Return the (x, y) coordinate for the center point of the cell that contains the specified text.  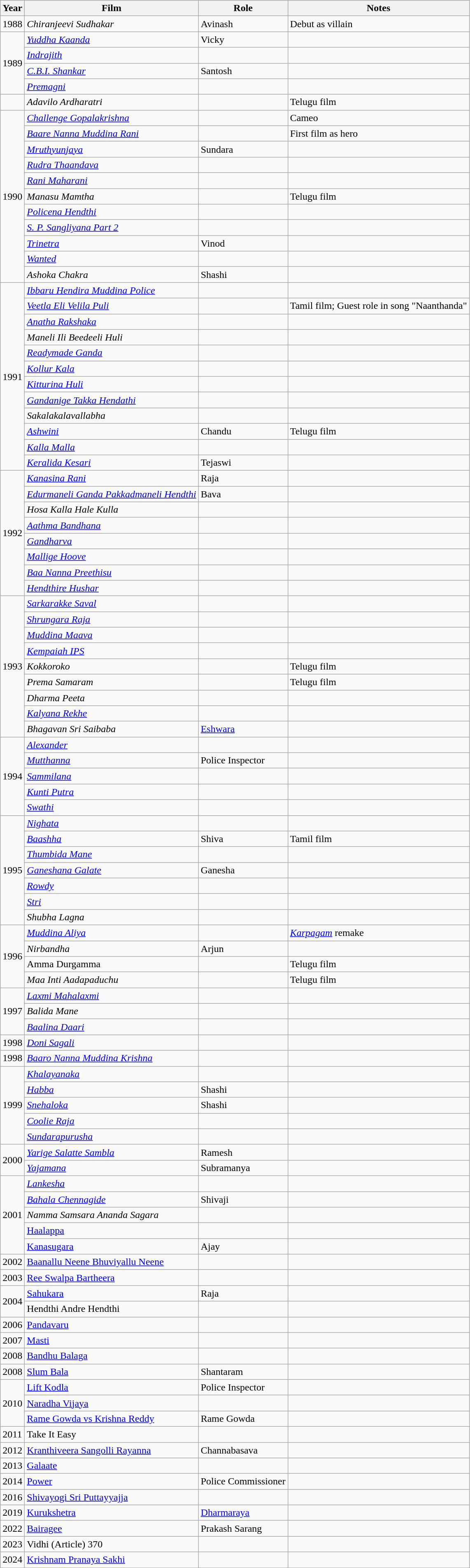
2007 (12, 1340)
Challenge Gopalakrishna (112, 118)
Muddina Maava (112, 635)
Mruthyunjaya (112, 149)
Edurmaneli Ganda Pakkadmaneli Hendthi (112, 494)
Eshwara (243, 729)
Baaro Nanna Muddina Krishna (112, 1058)
Readymade Ganda (112, 353)
2000 (12, 1160)
Role (243, 8)
2001 (12, 1215)
Keralida Kesari (112, 463)
Vicky (243, 40)
Manasu Mamtha (112, 196)
Adavilo Ardharatri (112, 102)
Coolie Raja (112, 1121)
Sarkarakke Saval (112, 604)
Police Commissioner (243, 1482)
Year (12, 8)
Mutthanna (112, 761)
Santosh (243, 71)
Yajamana (112, 1168)
Baare Nanna Muddina Rani (112, 133)
Prakash Sarang (243, 1528)
Trinetra (112, 243)
Subramanya (243, 1168)
Bandhu Balaga (112, 1356)
Premagni (112, 86)
Vidhi (Article) 370 (112, 1544)
Doni Sagali (112, 1043)
1988 (12, 24)
Ganeshana Galate (112, 870)
Sahukara (112, 1293)
Yuddha Kaanda (112, 40)
Naradha Vijaya (112, 1403)
Wanted (112, 259)
Ramesh (243, 1152)
Hendthi Andre Hendthi (112, 1309)
Veetla Eli Velila Puli (112, 306)
Rani Maharani (112, 180)
Sammilana (112, 776)
1996 (12, 956)
Kempaiah IPS (112, 651)
Thumbida Mane (112, 854)
Arjun (243, 948)
1989 (12, 63)
Vinod (243, 243)
Aathma Bandhana (112, 525)
2014 (12, 1482)
2024 (12, 1560)
Shiva (243, 839)
Maa Inti Aadapaduchu (112, 980)
C.B.I. Shankar (112, 71)
Kunti Putra (112, 792)
2006 (12, 1325)
Tamil film (379, 839)
1995 (12, 870)
Kalyana Rekhe (112, 714)
Tejaswi (243, 463)
Bava (243, 494)
Baa Nanna Preethisu (112, 572)
Muddina Aliya (112, 933)
Nirbandha (112, 948)
Masti (112, 1340)
Rame Gowda (243, 1419)
Bhagavan Sri Saibaba (112, 729)
Shivaji (243, 1199)
Anatha Rakshaka (112, 322)
Dharmaraya (243, 1513)
Ashoka Chakra (112, 275)
2003 (12, 1278)
2004 (12, 1301)
Kurukshetra (112, 1513)
Chiranjeevi Sudhakar (112, 24)
Balida Mane (112, 1011)
Slum Bala (112, 1372)
First film as hero (379, 133)
2011 (12, 1434)
2012 (12, 1450)
2010 (12, 1403)
Kokkoroko (112, 666)
1990 (12, 196)
2013 (12, 1466)
2019 (12, 1513)
Ibbaru Hendira Muddina Police (112, 290)
Prema Samaram (112, 682)
1994 (12, 776)
Baanallu Neene Bhuviyallu Neene (112, 1262)
1991 (12, 376)
Snehaloka (112, 1105)
Habba (112, 1090)
Bahala Chennagide (112, 1199)
Sakalakalavallabha (112, 415)
Shubha Lagna (112, 917)
Sundarapurusha (112, 1136)
Kollur Kala (112, 369)
Gandharva (112, 541)
Khalayanaka (112, 1074)
Amma Durgamma (112, 964)
Ajay (243, 1246)
2002 (12, 1262)
Nighata (112, 823)
Dharma Peeta (112, 698)
Rowdy (112, 886)
Alexander (112, 745)
Mallige Hoove (112, 557)
Kalla Malla (112, 447)
Stri (112, 901)
Pandavaru (112, 1325)
Haalappa (112, 1231)
Laxmi Mahalaxmi (112, 996)
1993 (12, 666)
Shrungara Raja (112, 619)
Debut as villain (379, 24)
2016 (12, 1497)
Cameo (379, 118)
S. P. Sangliyana Part 2 (112, 228)
Film (112, 8)
2023 (12, 1544)
Kitturina Huli (112, 384)
Rudra Thaandava (112, 165)
1999 (12, 1105)
Power (112, 1482)
Hosa Kalla Hale Kulla (112, 510)
Bairagee (112, 1528)
Notes (379, 8)
Channabasava (243, 1450)
Take It Easy (112, 1434)
Avinash (243, 24)
Kanasina Rani (112, 478)
Yarige Salatte Sambla (112, 1152)
Kranthiveera Sangolli Rayanna (112, 1450)
Gandanige Takka Hendathi (112, 400)
Lift Kodla (112, 1387)
Hendthire Hushar (112, 588)
Indrajith (112, 55)
Shivayogi Sri Puttayyajja (112, 1497)
Ashwini (112, 431)
1997 (12, 1011)
Chandu (243, 431)
Tamil film; Guest role in song "Naanthanda" (379, 306)
Karpagam remake (379, 933)
Galaate (112, 1466)
Krishnam Pranaya Sakhi (112, 1560)
1992 (12, 533)
Shantaram (243, 1372)
Namma Samsara Ananda Sagara (112, 1215)
Kanasugara (112, 1246)
2022 (12, 1528)
Rame Gowda vs Krishna Reddy (112, 1419)
Baashha (112, 839)
Ganesha (243, 870)
Lankesha (112, 1183)
Maneli Ili Beedeeli Huli (112, 337)
Ree Swalpa Bartheera (112, 1278)
Sundara (243, 149)
Swathi (112, 807)
Policena Hendthi (112, 212)
Baalina Daari (112, 1027)
